Capture the cell that displays the provided text and extract its (x, y) central coordinate. 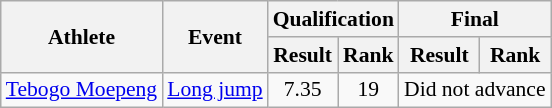
7.35 (303, 90)
Long jump (214, 90)
Tebogo Moepeng (82, 90)
Athlete (82, 36)
Event (214, 36)
Qualification (334, 19)
Final (475, 19)
19 (368, 90)
Did not advance (475, 90)
